Extract the [x, y] coordinate from the center of the cell holding the provided text.  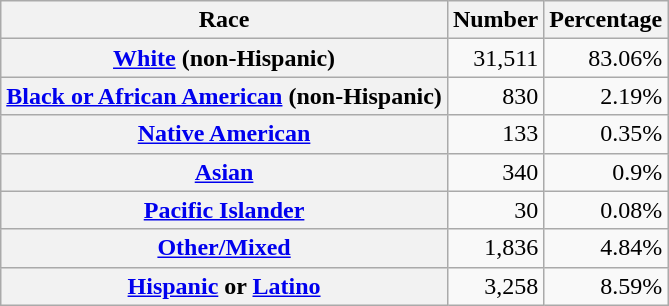
Percentage [606, 20]
Other/Mixed [224, 248]
Hispanic or Latino [224, 286]
White (non-Hispanic) [224, 58]
2.19% [606, 96]
133 [495, 134]
Race [224, 20]
Black or African American (non-Hispanic) [224, 96]
0.35% [606, 134]
Asian [224, 172]
31,511 [495, 58]
30 [495, 210]
Native American [224, 134]
Pacific Islander [224, 210]
4.84% [606, 248]
8.59% [606, 286]
830 [495, 96]
0.9% [606, 172]
340 [495, 172]
3,258 [495, 286]
Number [495, 20]
83.06% [606, 58]
1,836 [495, 248]
0.08% [606, 210]
